Return the (X, Y) coordinate for the center point of the cell that contains the specified text.  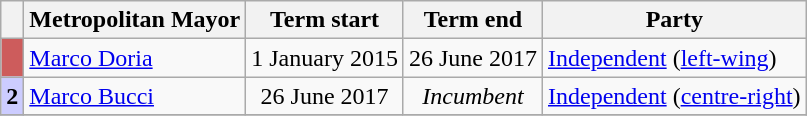
Marco Doria (135, 58)
Marco Bucci (135, 96)
Term end (472, 20)
1 January 2015 (325, 58)
Party (674, 20)
Independent (centre-right) (674, 96)
Independent (left-wing) (674, 58)
Incumbent (472, 96)
Metropolitan Mayor (135, 20)
2 (12, 96)
Term start (325, 20)
